For the text-containing cell, return its midpoint in (X, Y) coordinate format. 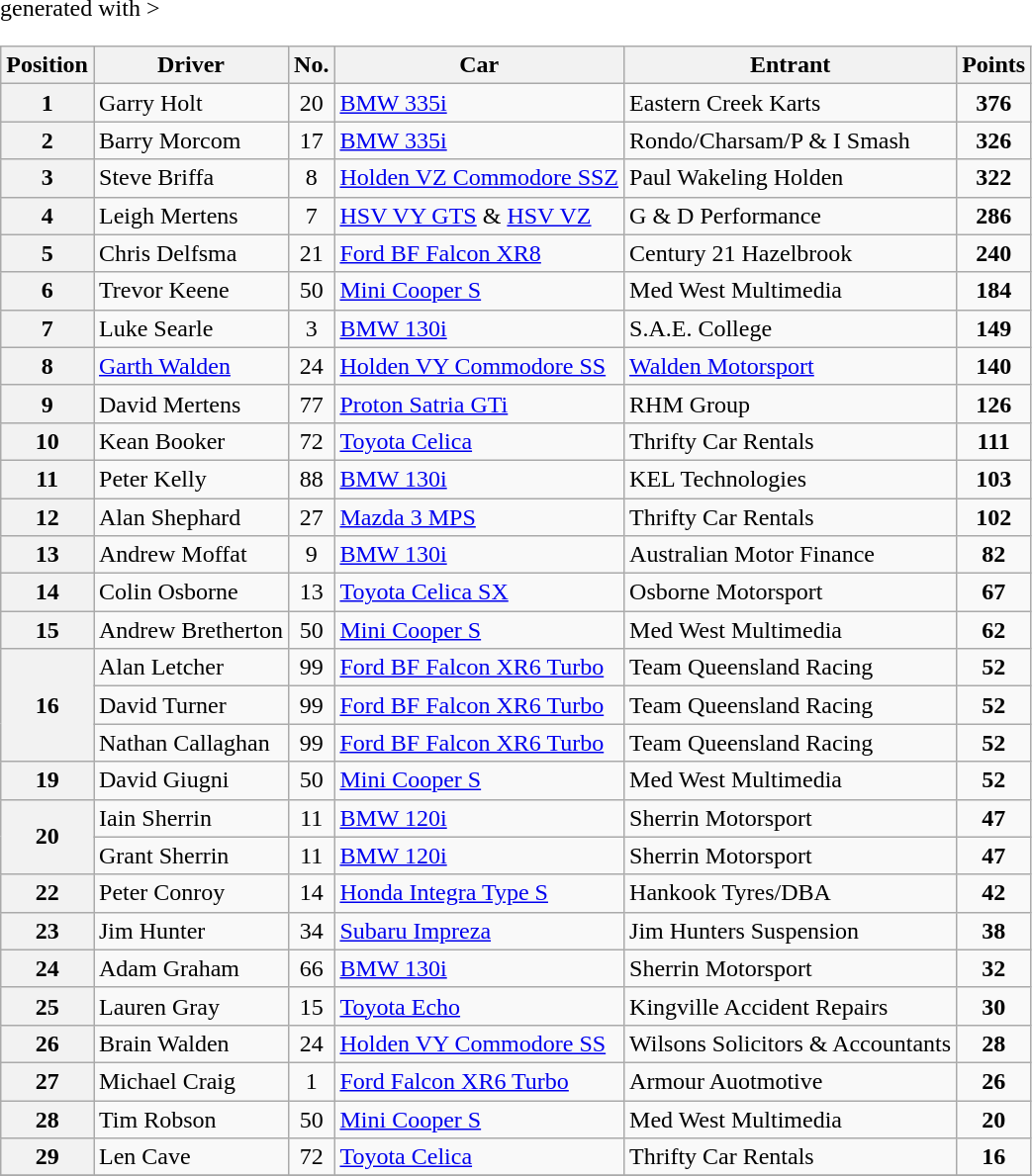
Alan Letcher (190, 668)
42 (993, 893)
Peter Kelly (190, 479)
Australian Motor Finance (791, 555)
Eastern Creek Karts (791, 103)
No. (312, 65)
Position (47, 65)
Century 21 Hazelbrook (791, 253)
Rondo/Charsam/P & I Smash (791, 140)
Walden Motorsport (791, 366)
Andrew Bretherton (190, 630)
Leigh Mertens (190, 216)
184 (993, 291)
Kean Booker (190, 441)
88 (312, 479)
Adam Graham (190, 968)
17 (312, 140)
25 (47, 1006)
Subaru Impreza (479, 931)
10 (47, 441)
Entrant (791, 65)
66 (312, 968)
Points (993, 65)
22 (47, 893)
322 (993, 178)
23 (47, 931)
102 (993, 517)
Colin Osborne (190, 592)
6 (47, 291)
Holden VZ Commodore SSZ (479, 178)
Tim Robson (190, 1119)
103 (993, 479)
140 (993, 366)
240 (993, 253)
Toyota Celica SX (479, 592)
RHM Group (791, 404)
67 (993, 592)
2 (47, 140)
62 (993, 630)
Mazda 3 MPS (479, 517)
Hankook Tyres/DBA (791, 893)
Barry Morcom (190, 140)
Jim Hunter (190, 931)
Peter Conroy (190, 893)
38 (993, 931)
Ford BF Falcon XR8 (479, 253)
Grant Sherrin (190, 856)
126 (993, 404)
Jim Hunters Suspension (791, 931)
30 (993, 1006)
Driver (190, 65)
Chris Delfsma (190, 253)
KEL Technologies (791, 479)
HSV VY GTS & HSV VZ (479, 216)
Garth Walden (190, 366)
Osborne Motorsport (791, 592)
Michael Craig (190, 1081)
32 (993, 968)
Len Cave (190, 1157)
Garry Holt (190, 103)
Toyota Echo (479, 1006)
Steve Briffa (190, 178)
Wilsons Solicitors & Accountants (791, 1043)
21 (312, 253)
Paul Wakeling Holden (791, 178)
326 (993, 140)
29 (47, 1157)
David Turner (190, 705)
G & D Performance (791, 216)
Armour Auotmotive (791, 1081)
Brain Walden (190, 1043)
376 (993, 103)
Ford Falcon XR6 Turbo (479, 1081)
5 (47, 253)
82 (993, 555)
Andrew Moffat (190, 555)
Kingville Accident Repairs (791, 1006)
David Mertens (190, 404)
149 (993, 328)
Luke Searle (190, 328)
34 (312, 931)
286 (993, 216)
Lauren Gray (190, 1006)
Car (479, 65)
Proton Satria GTi (479, 404)
111 (993, 441)
4 (47, 216)
S.A.E. College (791, 328)
12 (47, 517)
Trevor Keene (190, 291)
Alan Shephard (190, 517)
19 (47, 780)
77 (312, 404)
Nathan Callaghan (190, 743)
Iain Sherrin (190, 818)
David Giugni (190, 780)
Honda Integra Type S (479, 893)
